Identify which cell holds the provided text, then report its [X, Y] central coordinate. 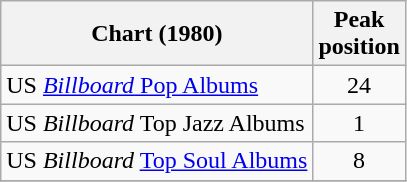
US Billboard Pop Albums [157, 85]
1 [359, 123]
Peakposition [359, 34]
24 [359, 85]
US Billboard Top Jazz Albums [157, 123]
US Billboard Top Soul Albums [157, 161]
8 [359, 161]
Chart (1980) [157, 34]
